Scan for the cell matching the given text and deliver its (X, Y) coordinate at center. 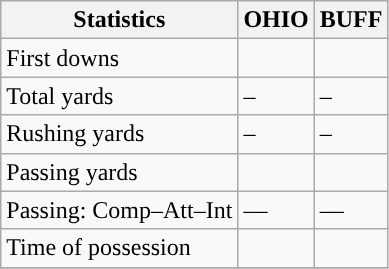
Passing yards (120, 172)
Passing: Comp–Att–Int (120, 210)
Time of possession (120, 248)
BUFF (351, 20)
Rushing yards (120, 134)
OHIO (276, 20)
Statistics (120, 20)
First downs (120, 58)
Total yards (120, 96)
